From the cell containing the given text, extract its center point as [x, y] coordinate. 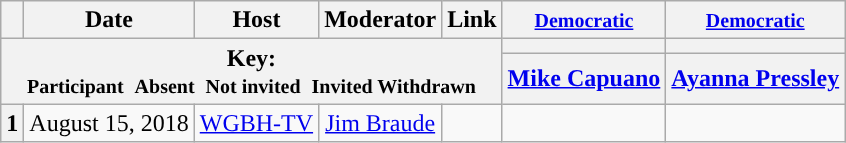
Moderator [380, 20]
Date [109, 20]
1 [12, 123]
Host [256, 20]
Mike Capuano [584, 78]
WGBH-TV [256, 123]
Ayanna Pressley [756, 78]
Link [472, 20]
Key: Participant Absent Not invited Invited Withdrawn [252, 72]
August 15, 2018 [109, 123]
Jim Braude [380, 123]
